Find where the given text appears and provide that cell's center as [X, Y] coordinate. 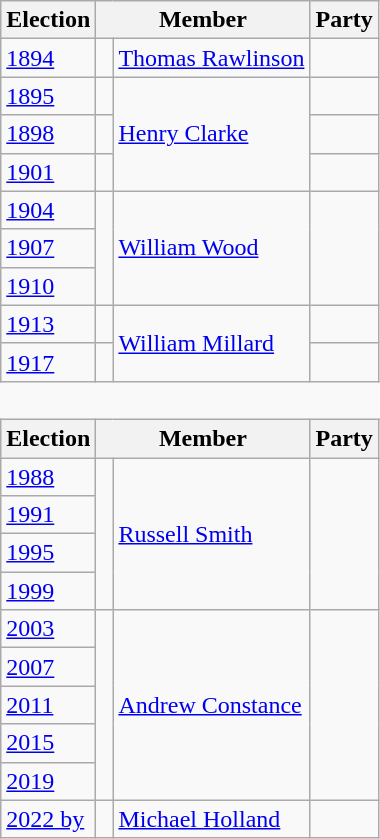
1895 [48, 96]
Thomas Rawlinson [212, 58]
1988 [48, 477]
1898 [48, 134]
2015 [48, 743]
William Millard [212, 343]
1907 [48, 248]
2019 [48, 781]
1901 [48, 172]
1913 [48, 324]
2003 [48, 629]
Michael Holland [212, 819]
William Wood [212, 248]
1894 [48, 58]
1910 [48, 286]
1999 [48, 591]
2007 [48, 667]
1904 [48, 210]
2011 [48, 705]
1991 [48, 515]
1917 [48, 362]
1995 [48, 553]
Russell Smith [212, 534]
Andrew Constance [212, 705]
2022 by [48, 819]
Henry Clarke [212, 134]
